Identify which cell holds the provided text, then report its (X, Y) central coordinate. 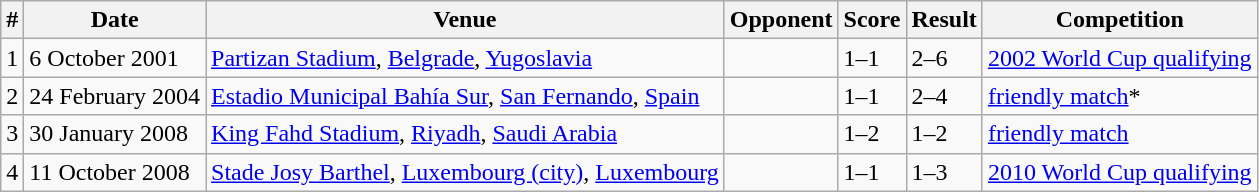
Competition (1120, 20)
2–6 (944, 58)
Stade Josy Barthel, Luxembourg (city), Luxembourg (466, 172)
Venue (466, 20)
Date (115, 20)
4 (12, 172)
# (12, 20)
Opponent (781, 20)
2 (12, 96)
2002 World Cup qualifying (1120, 58)
Result (944, 20)
Partizan Stadium, Belgrade, Yugoslavia (466, 58)
friendly match (1120, 134)
1–3 (944, 172)
30 January 2008 (115, 134)
friendly match* (1120, 96)
2010 World Cup qualifying (1120, 172)
24 February 2004 (115, 96)
Score (872, 20)
Estadio Municipal Bahía Sur, San Fernando, Spain (466, 96)
6 October 2001 (115, 58)
King Fahd Stadium, Riyadh, Saudi Arabia (466, 134)
1 (12, 58)
11 October 2008 (115, 172)
3 (12, 134)
2–4 (944, 96)
